Identify which cell holds the provided text, then report its (x, y) central coordinate. 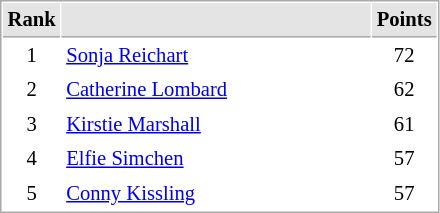
62 (404, 90)
72 (404, 56)
Conny Kissling (216, 194)
Rank (32, 20)
Sonja Reichart (216, 56)
Points (404, 20)
5 (32, 194)
61 (404, 124)
4 (32, 158)
3 (32, 124)
Catherine Lombard (216, 90)
Kirstie Marshall (216, 124)
Elfie Simchen (216, 158)
2 (32, 90)
1 (32, 56)
